Identify which cell holds the provided text, then report its (x, y) central coordinate. 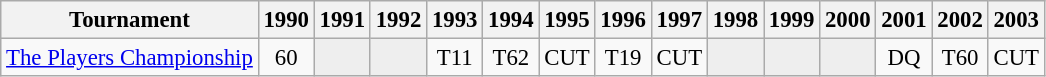
2001 (904, 20)
2002 (960, 20)
T11 (455, 58)
1997 (679, 20)
1996 (623, 20)
DQ (904, 58)
2000 (848, 20)
1992 (398, 20)
T19 (623, 58)
The Players Championship (130, 58)
1999 (792, 20)
T60 (960, 58)
T62 (511, 58)
1991 (342, 20)
2003 (1016, 20)
1994 (511, 20)
1998 (735, 20)
1993 (455, 20)
Tournament (130, 20)
1995 (567, 20)
60 (286, 58)
1990 (286, 20)
